Output the (X, Y) coordinate of the center of the cell containing the given text.  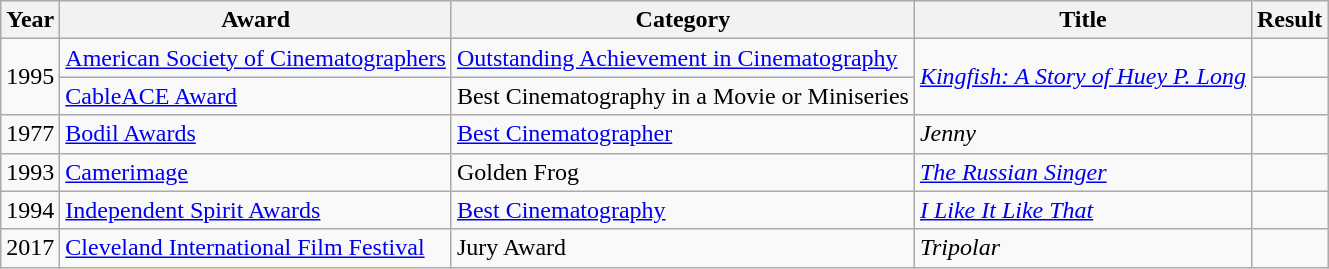
Jury Award (682, 248)
Outstanding Achievement in Cinematography (682, 58)
Bodil Awards (256, 134)
Category (682, 20)
Jenny (1082, 134)
Tripolar (1082, 248)
I Like It Like That (1082, 210)
Camerimage (256, 172)
Title (1082, 20)
Year (30, 20)
Independent Spirit Awards (256, 210)
1993 (30, 172)
Golden Frog (682, 172)
2017 (30, 248)
Best Cinematography (682, 210)
Best Cinematography in a Movie or Miniseries (682, 96)
Result (1289, 20)
1995 (30, 77)
Cleveland International Film Festival (256, 248)
1994 (30, 210)
Award (256, 20)
1977 (30, 134)
The Russian Singer (1082, 172)
CableACE Award (256, 96)
Best Cinematographer (682, 134)
American Society of Cinematographers (256, 58)
Kingfish: A Story of Huey P. Long (1082, 77)
